Determine the (x, y) coordinate at the center of the cell enclosing the given text.  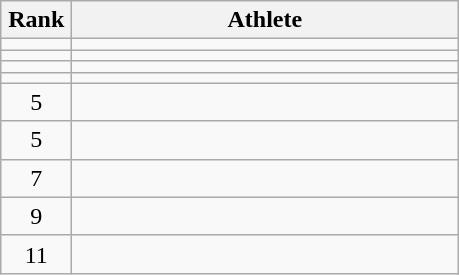
Athlete (265, 20)
Rank (36, 20)
11 (36, 254)
9 (36, 216)
7 (36, 178)
